Capture the cell that displays the provided text and extract its [x, y] central coordinate. 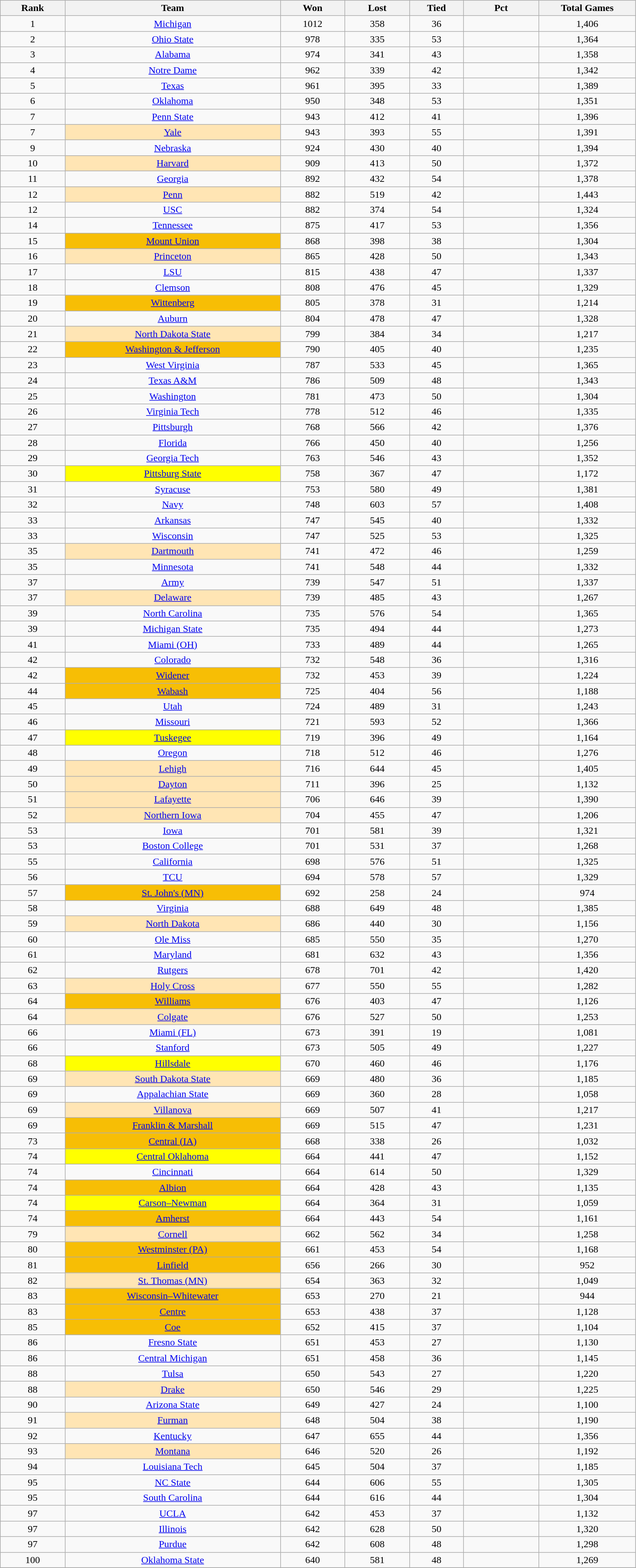
608 [377, 1544]
374 [377, 210]
Colgate [173, 1017]
1,321 [587, 830]
58 [33, 908]
603 [377, 505]
Ohio State [173, 39]
73 [33, 1141]
62 [33, 970]
721 [312, 722]
395 [377, 86]
North Dakota State [173, 334]
1,320 [587, 1529]
763 [312, 458]
266 [377, 1265]
654 [312, 1281]
413 [377, 163]
804 [312, 318]
1,243 [587, 707]
Villanova [173, 1110]
661 [312, 1250]
1,227 [587, 1048]
Widener [173, 675]
1,328 [587, 318]
Washington & Jefferson [173, 349]
473 [377, 396]
UCLA [173, 1513]
Harvard [173, 163]
384 [377, 334]
1,164 [587, 738]
Cincinnati [173, 1172]
Minnesota [173, 567]
648 [312, 1420]
668 [312, 1141]
Westminster (PA) [173, 1250]
724 [312, 707]
1,253 [587, 1017]
1,161 [587, 1219]
358 [377, 24]
63 [33, 986]
15 [33, 241]
1,381 [587, 489]
Miami (OH) [173, 644]
1,391 [587, 132]
1,172 [587, 474]
NC State [173, 1482]
367 [377, 474]
1,225 [587, 1389]
Maryland [173, 955]
90 [33, 1405]
Delaware [173, 598]
460 [377, 1063]
412 [377, 117]
Central (IA) [173, 1141]
1,256 [587, 442]
1,128 [587, 1312]
1,231 [587, 1125]
South Carolina [173, 1498]
799 [312, 334]
718 [312, 753]
875 [312, 225]
1,059 [587, 1203]
1,394 [587, 148]
Stanford [173, 1048]
616 [377, 1498]
427 [377, 1405]
Appalachian State [173, 1094]
11 [33, 179]
393 [377, 132]
Furman [173, 1420]
1,324 [587, 210]
415 [377, 1327]
Pittsburgh [173, 427]
1,058 [587, 1094]
1,190 [587, 1420]
443 [377, 1219]
706 [312, 799]
505 [377, 1048]
Albion [173, 1188]
82 [33, 1281]
1012 [312, 24]
1,408 [587, 505]
22 [33, 349]
1,366 [587, 722]
455 [377, 815]
Wittenberg [173, 303]
1,305 [587, 1482]
Missouri [173, 722]
403 [377, 1001]
Amherst [173, 1219]
478 [377, 318]
647 [312, 1435]
378 [377, 303]
1,385 [587, 908]
1,396 [587, 117]
1,265 [587, 644]
St. John's (MN) [173, 892]
1,443 [587, 194]
Michigan [173, 24]
719 [312, 738]
978 [312, 39]
Northern Iowa [173, 815]
Carson–Newman [173, 1203]
360 [377, 1094]
441 [377, 1156]
Tennessee [173, 225]
Arizona State [173, 1405]
808 [312, 287]
Rutgers [173, 970]
Virginia Tech [173, 411]
440 [377, 923]
14 [33, 225]
Lost [377, 8]
1,145 [587, 1358]
1,268 [587, 846]
Coe [173, 1327]
Tuskegee [173, 738]
704 [312, 815]
80 [33, 1250]
1,126 [587, 1001]
1,358 [587, 55]
Illinois [173, 1529]
768 [312, 427]
Oklahoma State [173, 1560]
10 [33, 163]
6 [33, 101]
545 [377, 520]
Rank [33, 8]
Williams [173, 1001]
1,032 [587, 1141]
Texas [173, 86]
270 [377, 1296]
363 [377, 1281]
432 [377, 179]
1,176 [587, 1063]
547 [377, 582]
Michigan State [173, 629]
Louisiana Tech [173, 1467]
TCU [173, 877]
3 [33, 55]
656 [312, 1265]
Tied [437, 8]
1,406 [587, 24]
Pct [501, 8]
LSU [173, 272]
85 [33, 1327]
Kentucky [173, 1435]
790 [312, 349]
South Dakota State [173, 1079]
1,335 [587, 411]
694 [312, 877]
417 [377, 225]
1,100 [587, 1405]
640 [312, 1560]
1,049 [587, 1281]
Clemson [173, 287]
Hillsdale [173, 1063]
865 [312, 256]
West Virginia [173, 365]
868 [312, 241]
787 [312, 365]
Montana [173, 1451]
391 [377, 1032]
Army [173, 582]
Team [173, 8]
Washington [173, 396]
494 [377, 629]
1,156 [587, 923]
Nebraska [173, 148]
23 [33, 365]
335 [377, 39]
Lehigh [173, 769]
Wisconsin–Whitewater [173, 1296]
Total Games [587, 8]
472 [377, 551]
60 [33, 939]
Navy [173, 505]
655 [377, 1435]
628 [377, 1529]
766 [312, 442]
1,372 [587, 163]
Utah [173, 707]
Alabama [173, 55]
533 [377, 365]
480 [377, 1079]
1 [33, 24]
Yale [173, 132]
786 [312, 380]
711 [312, 784]
678 [312, 970]
515 [377, 1125]
758 [312, 474]
Georgia [173, 179]
Syracuse [173, 489]
USC [173, 210]
341 [377, 55]
1,298 [587, 1544]
Franklin & Marshall [173, 1125]
1,405 [587, 769]
Princeton [173, 256]
681 [312, 955]
Lafayette [173, 799]
Centre [173, 1312]
1,282 [587, 986]
Auburn [173, 318]
725 [312, 691]
16 [33, 256]
670 [312, 1063]
17 [33, 272]
543 [377, 1374]
1,352 [587, 458]
527 [377, 1017]
Mount Union [173, 241]
1,152 [587, 1156]
1,316 [587, 660]
68 [33, 1063]
562 [377, 1234]
Central Michigan [173, 1358]
1,224 [587, 675]
662 [312, 1234]
91 [33, 1420]
Texas A&M [173, 380]
4 [33, 70]
Miami (FL) [173, 1032]
520 [377, 1451]
952 [587, 1265]
2 [33, 39]
364 [377, 1203]
258 [377, 892]
398 [377, 241]
18 [33, 287]
Pittsburg State [173, 474]
781 [312, 396]
Drake [173, 1389]
1,220 [587, 1374]
430 [377, 148]
962 [312, 70]
450 [377, 442]
Cornell [173, 1234]
1,269 [587, 1560]
698 [312, 861]
Dartmouth [173, 551]
950 [312, 101]
Linfield [173, 1265]
Central Oklahoma [173, 1156]
93 [33, 1451]
94 [33, 1467]
685 [312, 939]
1,376 [587, 427]
525 [377, 536]
Georgia Tech [173, 458]
1,214 [587, 303]
9 [33, 148]
614 [377, 1172]
645 [312, 1467]
20 [33, 318]
5 [33, 86]
1,081 [587, 1032]
St. Thomas (MN) [173, 1281]
909 [312, 163]
339 [377, 70]
507 [377, 1110]
Oregon [173, 753]
Penn State [173, 117]
677 [312, 986]
1,188 [587, 691]
Won [312, 8]
1,130 [587, 1343]
79 [33, 1234]
338 [377, 1141]
566 [377, 427]
Notre Dame [173, 70]
Fresno State [173, 1343]
Colorado [173, 660]
Dayton [173, 784]
716 [312, 769]
Wabash [173, 691]
688 [312, 908]
1,168 [587, 1250]
Iowa [173, 830]
580 [377, 489]
Holy Cross [173, 986]
Virginia [173, 908]
1,364 [587, 39]
924 [312, 148]
North Dakota [173, 923]
805 [312, 303]
733 [312, 644]
348 [377, 101]
485 [377, 598]
1,273 [587, 629]
Tulsa [173, 1374]
404 [377, 691]
815 [312, 272]
1,351 [587, 101]
Penn [173, 194]
519 [377, 194]
Oklahoma [173, 101]
476 [377, 287]
632 [377, 955]
1,378 [587, 179]
961 [312, 86]
Florida [173, 442]
1,258 [587, 1234]
1,389 [587, 86]
578 [377, 877]
1,235 [587, 349]
1,276 [587, 753]
1,270 [587, 939]
892 [312, 179]
Boston College [173, 846]
509 [377, 380]
531 [377, 846]
944 [587, 1296]
458 [377, 1358]
748 [312, 505]
Wisconsin [173, 536]
692 [312, 892]
1,206 [587, 815]
753 [312, 489]
North Carolina [173, 613]
686 [312, 923]
Ole Miss [173, 939]
1,192 [587, 1451]
1,267 [587, 598]
81 [33, 1265]
1,342 [587, 70]
778 [312, 411]
1,259 [587, 551]
59 [33, 923]
61 [33, 955]
1,135 [587, 1188]
1,104 [587, 1327]
1,390 [587, 799]
606 [377, 1482]
California [173, 861]
100 [33, 1560]
593 [377, 722]
1,420 [587, 970]
92 [33, 1435]
Purdue [173, 1544]
Arkansas [173, 520]
652 [312, 1327]
405 [377, 349]
